Detect which cell encompasses the target text, then output its (X, Y) center coordinate. 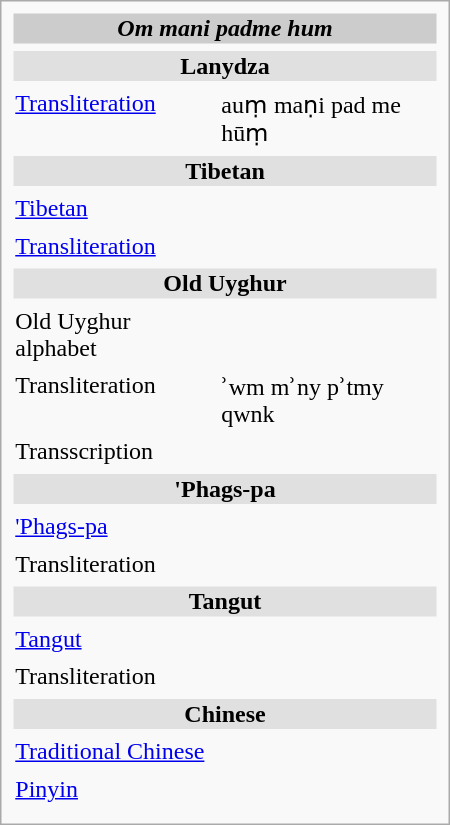
Transscription (113, 452)
Chinese (225, 714)
Om mani padme hum (225, 29)
ʾwm mʾny pʾtmy qwnk (328, 400)
Pinyin (113, 789)
auṃ maṇi pad me hūṃ (328, 119)
Traditional Chinese (113, 752)
Old Uyghur alphabet (113, 334)
Lanydza (225, 66)
Old Uyghur (225, 284)
